Detect which cell encompasses the target text, then output its (X, Y) center coordinate. 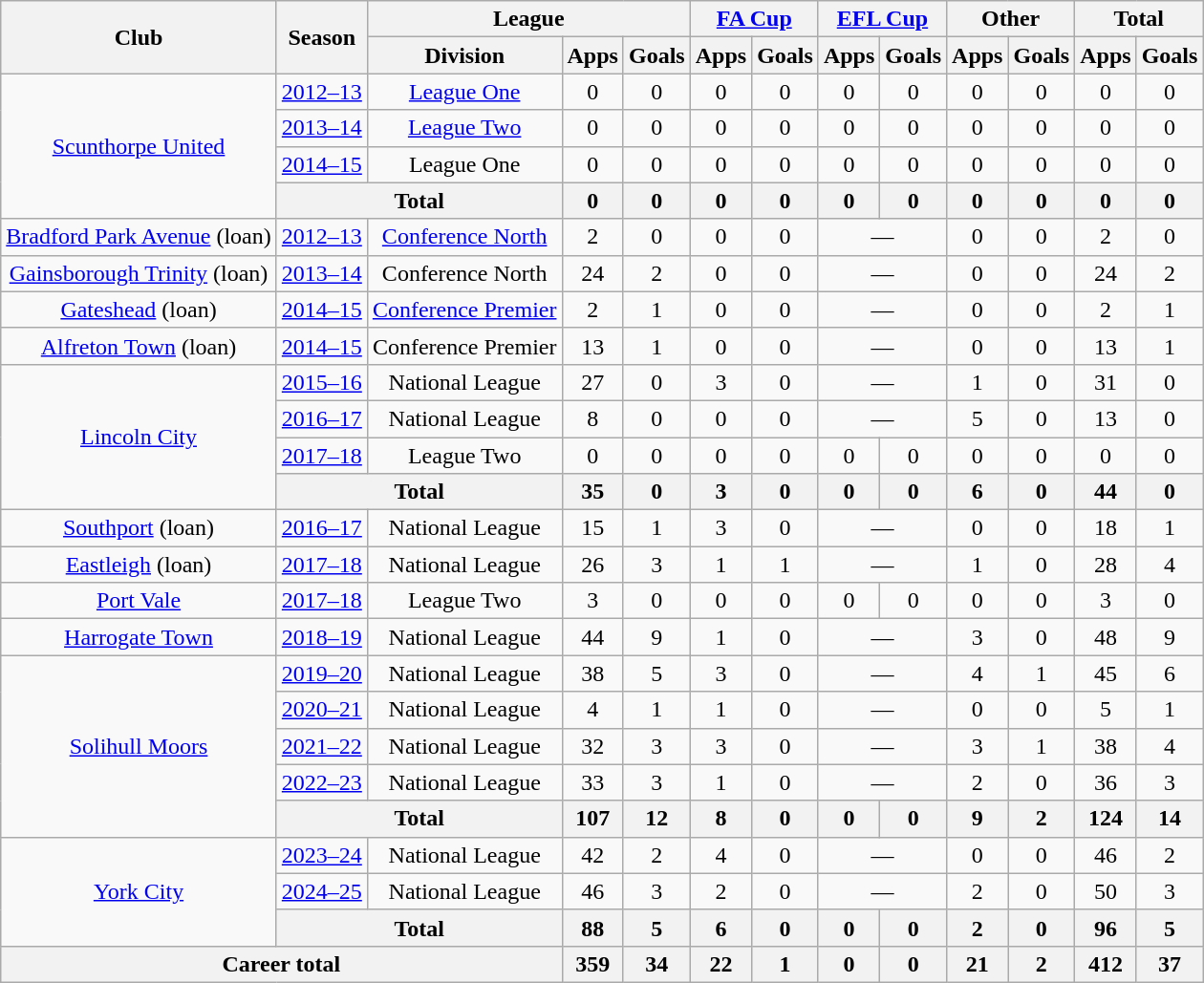
37 (1170, 964)
Season (321, 37)
50 (1106, 891)
27 (592, 382)
Scunthorpe United (140, 146)
EFL Cup (882, 19)
33 (592, 782)
14 (1170, 819)
Lincoln City (140, 437)
2020–21 (321, 710)
21 (978, 964)
35 (592, 492)
Career total (281, 964)
2018–19 (321, 637)
York City (140, 891)
42 (592, 855)
2019–20 (321, 673)
Division (464, 55)
48 (1106, 637)
Eastleigh (loan) (140, 565)
36 (1106, 782)
Other (1011, 19)
Southport (loan) (140, 528)
Gateshead (loan) (140, 310)
18 (1106, 528)
124 (1106, 819)
12 (656, 819)
Club (140, 37)
2021–22 (321, 746)
2015–16 (321, 382)
Harrogate Town (140, 637)
FA Cup (754, 19)
88 (592, 928)
Port Vale (140, 601)
Solihull Moors (140, 746)
2023–24 (321, 855)
League (528, 19)
2022–23 (321, 782)
412 (1106, 964)
96 (1106, 928)
34 (656, 964)
107 (592, 819)
31 (1106, 382)
Alfreton Town (loan) (140, 346)
359 (592, 964)
28 (1106, 565)
2024–25 (321, 891)
22 (720, 964)
15 (592, 528)
32 (592, 746)
45 (1106, 673)
Gainsborough Trinity (loan) (140, 273)
26 (592, 565)
Bradford Park Avenue (loan) (140, 237)
